Locate the cell with the specified text and output its [X, Y] center coordinate. 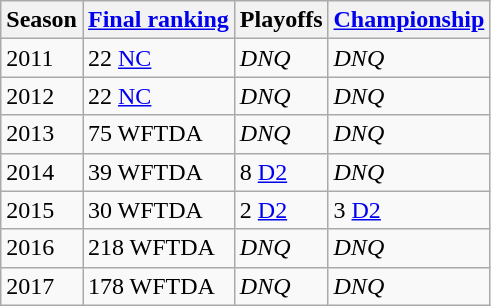
2016 [42, 248]
2017 [42, 286]
2011 [42, 58]
2012 [42, 96]
8 D2 [281, 172]
Championship [409, 20]
Final ranking [158, 20]
30 WFTDA [158, 210]
178 WFTDA [158, 286]
39 WFTDA [158, 172]
2 D2 [281, 210]
75 WFTDA [158, 134]
2015 [42, 210]
218 WFTDA [158, 248]
2014 [42, 172]
2013 [42, 134]
Playoffs [281, 20]
Season [42, 20]
3 D2 [409, 210]
